Find where the given text appears and provide that cell's center as (x, y) coordinate. 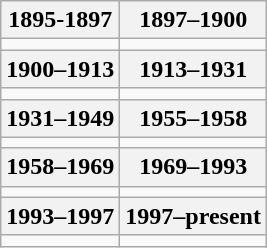
1900–1913 (60, 69)
1997–present (194, 216)
1897–1900 (194, 20)
1993–1997 (60, 216)
1958–1969 (60, 167)
1931–1949 (60, 118)
1913–1931 (194, 69)
1969–1993 (194, 167)
1955–1958 (194, 118)
1895-1897 (60, 20)
